Locate the cell with the specified text and output its (X, Y) center coordinate. 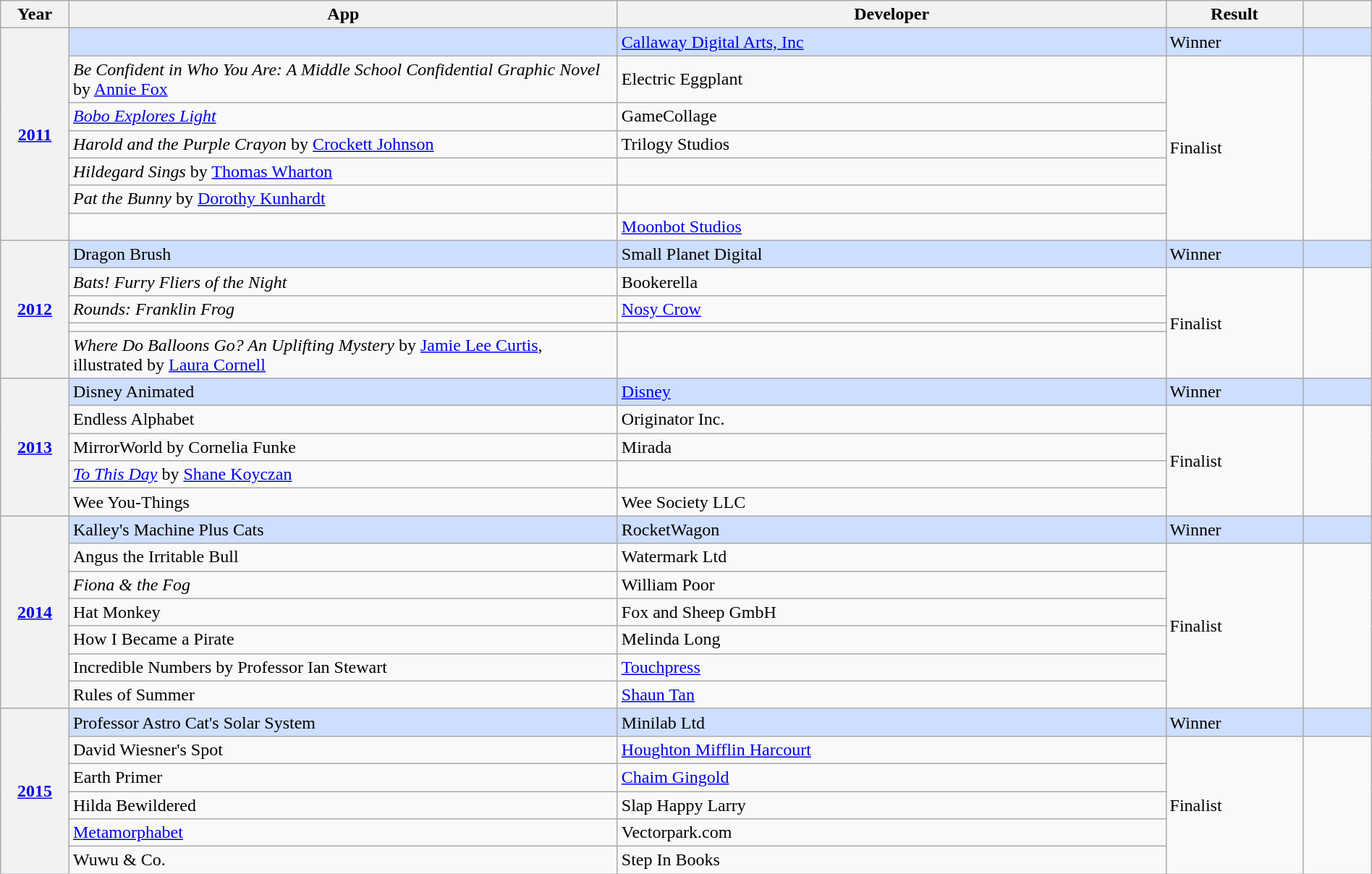
Hat Monkey (343, 612)
Pat the Bunny by Dorothy Kunhardt (343, 199)
Step In Books (892, 860)
Rounds: Franklin Frog (343, 309)
Metamorphabet (343, 833)
2011 (35, 135)
David Wiesner's Spot (343, 750)
Fox and Sheep GmbH (892, 612)
RocketWagon (892, 530)
Harold and the Purple Crayon by Crockett Johnson (343, 144)
William Poor (892, 585)
Where Do Balloons Go? An Uplifting Mystery by Jamie Lee Curtis, illustrated by Laura Cornell (343, 355)
Developer (892, 14)
Trilogy Studios (892, 144)
Wuwu & Co. (343, 860)
Houghton Mifflin Harcourt (892, 750)
Hilda Bewildered (343, 805)
Kalley's Machine Plus Cats (343, 530)
Electric Eggplant (892, 80)
Bats! Furry Fliers of the Night (343, 281)
Wee Society LLC (892, 502)
Fiona & the Fog (343, 585)
Callaway Digital Arts, Inc (892, 42)
Vectorpark.com (892, 833)
Be Confident in Who You Are: A Middle School Confidential Graphic Novel by Annie Fox (343, 80)
Originator Inc. (892, 420)
Year (35, 14)
Moonbot Studios (892, 226)
Touchpress (892, 667)
MirrorWorld by Cornelia Funke (343, 447)
2015 (35, 791)
Endless Alphabet (343, 420)
Incredible Numbers by Professor Ian Stewart (343, 667)
Minilab Ltd (892, 722)
Chaim Gingold (892, 777)
To This Day by Shane Koyczan (343, 475)
Dragon Brush (343, 254)
GameCollage (892, 116)
Angus the Irritable Bull (343, 557)
Bobo Explores Light (343, 116)
Mirada (892, 447)
Bookerella (892, 281)
Shaun Tan (892, 695)
2012 (35, 309)
2014 (35, 612)
2013 (35, 447)
Hildegard Sings by Thomas Wharton (343, 171)
Professor Astro Cat's Solar System (343, 722)
Wee You-Things (343, 502)
Small Planet Digital (892, 254)
Rules of Summer (343, 695)
How I Became a Pirate (343, 640)
Melinda Long (892, 640)
Earth Primer (343, 777)
Result (1235, 14)
Disney (892, 392)
App (343, 14)
Disney Animated (343, 392)
Nosy Crow (892, 309)
Slap Happy Larry (892, 805)
Watermark Ltd (892, 557)
